Pinpoint the cell where the given text exists, returning its [x, y] midpoint coordinate. 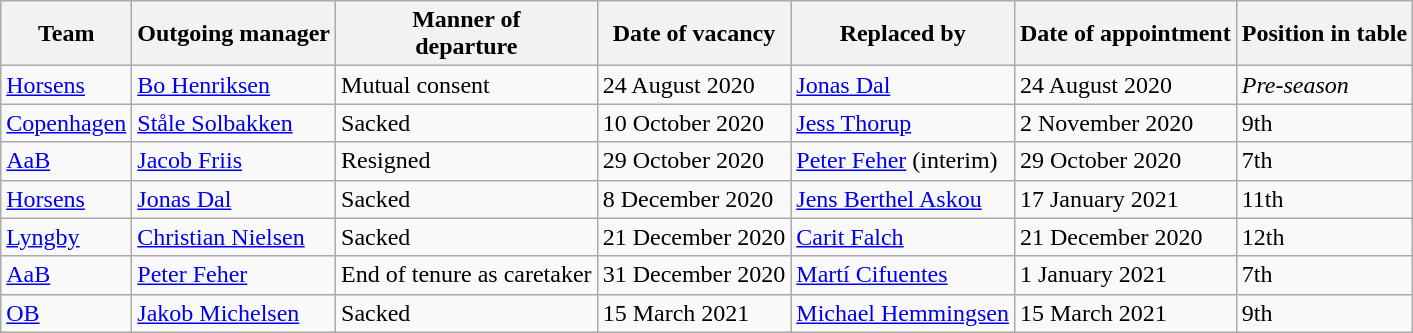
End of tenure as caretaker [467, 275]
Copenhagen [66, 123]
Bo Henriksen [234, 85]
Ståle Solbakken [234, 123]
OB [66, 313]
Manner ofdeparture [467, 34]
Resigned [467, 161]
Michael Hemmingsen [903, 313]
Jens Berthel Askou [903, 199]
Christian Nielsen [234, 237]
Outgoing manager [234, 34]
Date of vacancy [694, 34]
1 January 2021 [1125, 275]
Jacob Friis [234, 161]
Peter Feher [234, 275]
Team [66, 34]
2 November 2020 [1125, 123]
Mutual consent [467, 85]
10 October 2020 [694, 123]
Peter Feher (interim) [903, 161]
Lyngby [66, 237]
12th [1324, 237]
31 December 2020 [694, 275]
Position in table [1324, 34]
Jakob Michelsen [234, 313]
Replaced by [903, 34]
Pre-season [1324, 85]
11th [1324, 199]
Carit Falch [903, 237]
8 December 2020 [694, 199]
17 January 2021 [1125, 199]
Martí Cifuentes [903, 275]
Date of appointment [1125, 34]
Jess Thorup [903, 123]
